Search for the cell housing the specified text and yield its (X, Y) center coordinate. 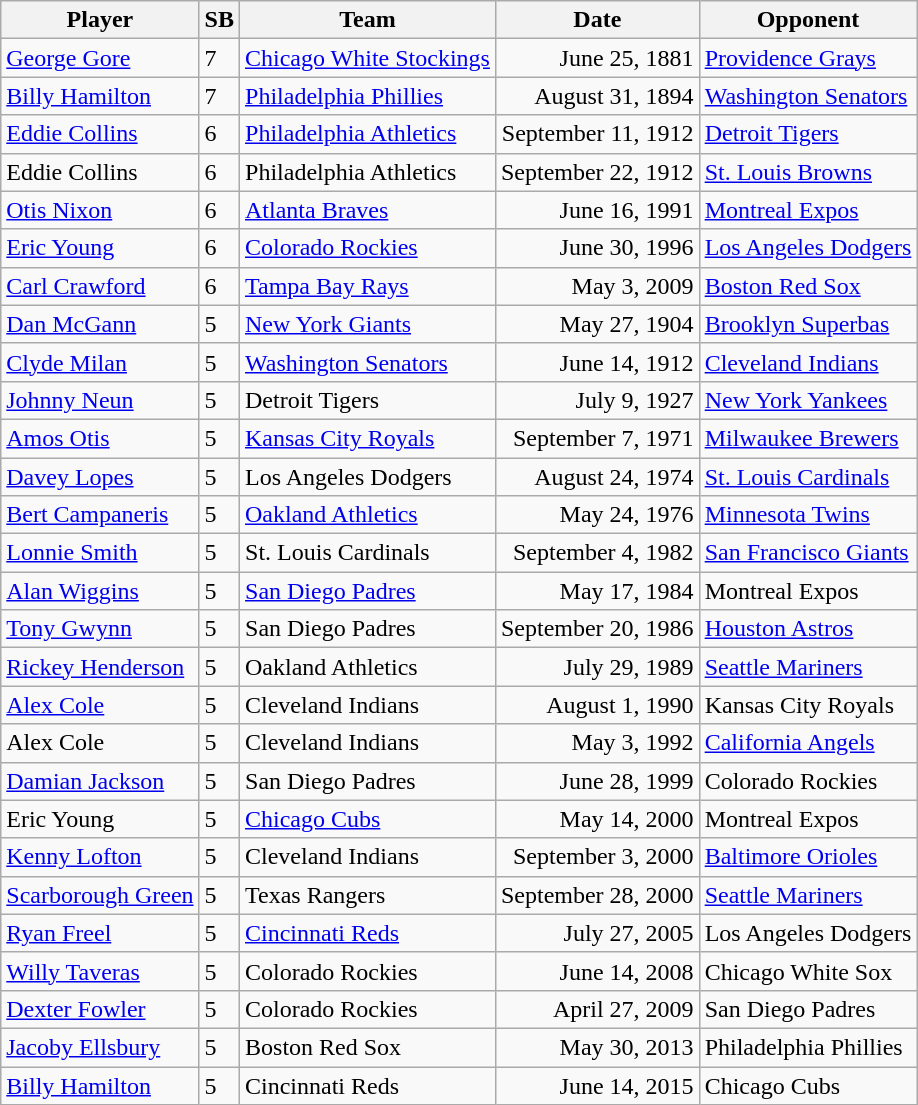
April 27, 2009 (597, 1009)
Scarborough Green (100, 895)
May 24, 1976 (597, 515)
May 3, 2009 (597, 286)
New York Giants (368, 324)
Chicago White Sox (808, 971)
George Gore (100, 58)
June 16, 1991 (597, 210)
SB (219, 20)
September 4, 1982 (597, 553)
May 14, 2000 (597, 819)
June 28, 1999 (597, 781)
Chicago White Stockings (368, 58)
June 25, 1881 (597, 58)
Bert Campaneris (100, 515)
Baltimore Orioles (808, 857)
Tampa Bay Rays (368, 286)
Minnesota Twins (808, 515)
Texas Rangers (368, 895)
May 27, 1904 (597, 324)
May 30, 2013 (597, 1047)
New York Yankees (808, 400)
Alan Wiggins (100, 591)
Willy Taveras (100, 971)
Davey Lopes (100, 477)
Damian Jackson (100, 781)
September 20, 1986 (597, 629)
Jacoby Ellsbury (100, 1047)
August 24, 1974 (597, 477)
September 3, 2000 (597, 857)
Date (597, 20)
St. Louis Browns (808, 172)
Otis Nixon (100, 210)
Johnny Neun (100, 400)
Dan McGann (100, 324)
Opponent (808, 20)
May 17, 1984 (597, 591)
Atlanta Braves (368, 210)
June 30, 1996 (597, 248)
August 1, 1990 (597, 705)
Amos Otis (100, 438)
Lonnie Smith (100, 553)
Rickey Henderson (100, 667)
Kenny Lofton (100, 857)
Player (100, 20)
Team (368, 20)
California Angels (808, 743)
Tony Gwynn (100, 629)
July 29, 1989 (597, 667)
June 14, 2008 (597, 971)
September 11, 1912 (597, 134)
June 14, 1912 (597, 362)
Ryan Freel (100, 933)
Providence Grays (808, 58)
Clyde Milan (100, 362)
Carl Crawford (100, 286)
Houston Astros (808, 629)
July 27, 2005 (597, 933)
Brooklyn Superbas (808, 324)
June 14, 2015 (597, 1085)
San Francisco Giants (808, 553)
Dexter Fowler (100, 1009)
August 31, 1894 (597, 96)
September 22, 1912 (597, 172)
September 7, 1971 (597, 438)
Milwaukee Brewers (808, 438)
May 3, 1992 (597, 743)
July 9, 1927 (597, 400)
September 28, 2000 (597, 895)
